Return [X, Y] of the center of cell containing provided text 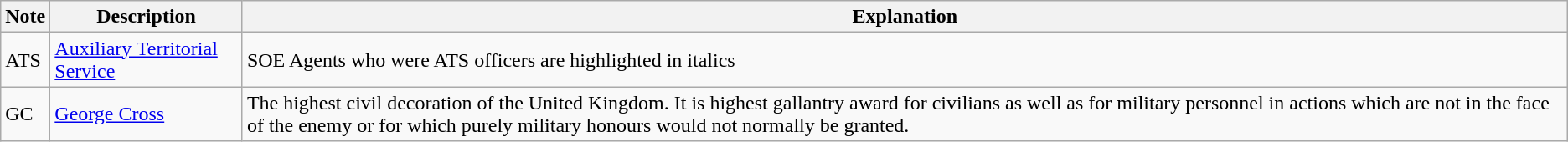
SOE Agents who were ATS officers are highlighted in italics [905, 60]
Description [147, 17]
GC [25, 114]
George Cross [147, 114]
ATS [25, 60]
Explanation [905, 17]
Auxiliary Territorial Service [147, 60]
Note [25, 17]
